Return the (x, y) coordinate for the center point of the cell that contains the specified text.  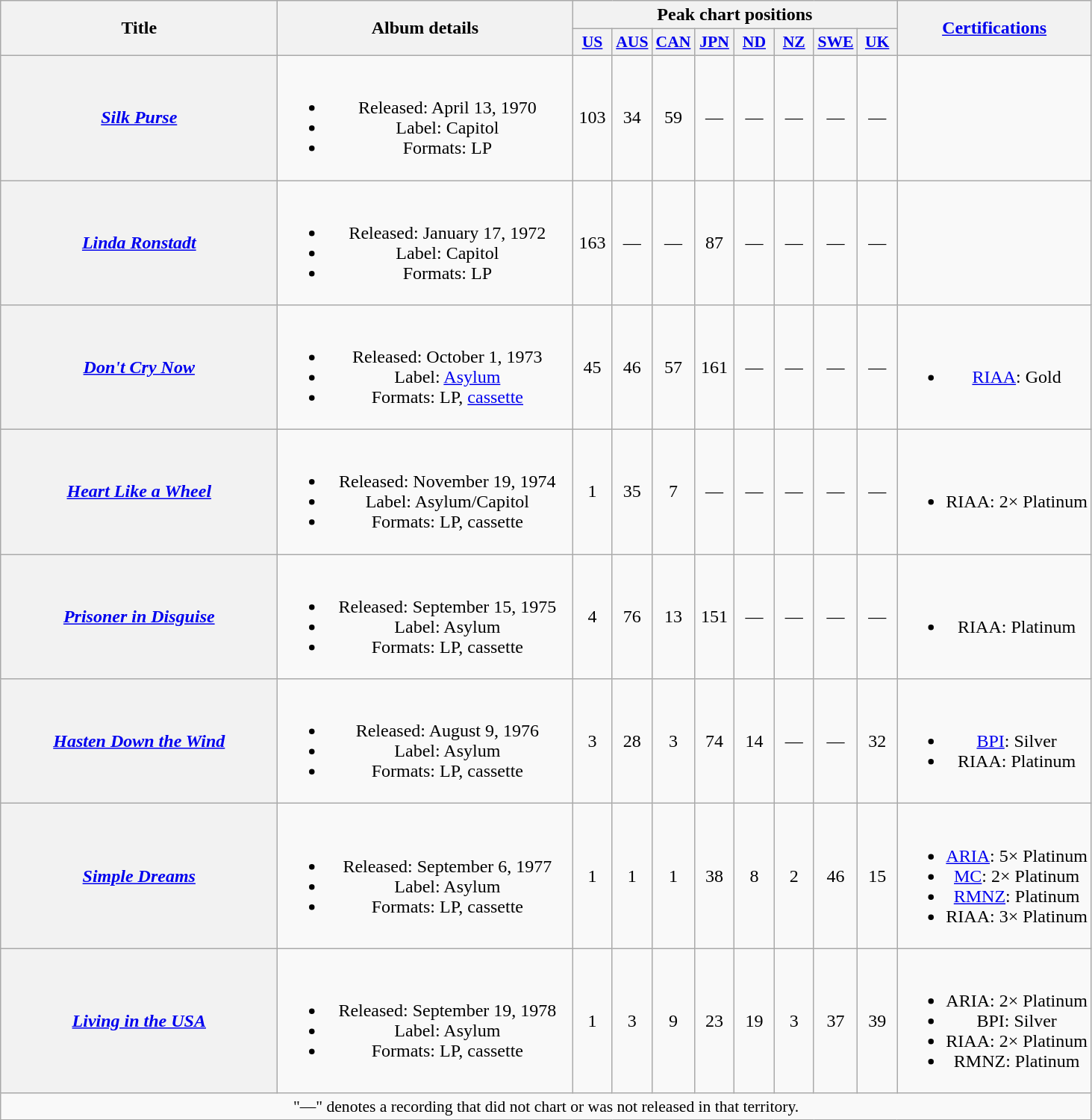
32 (878, 742)
ND (754, 43)
RIAA: 2× Platinum (994, 492)
BPI: SilverRIAA: Platinum (994, 742)
ARIA: 2× PlatinumBPI: SilverRIAA: 2× PlatinumRMNZ: Platinum (994, 1021)
8 (754, 876)
US (593, 43)
Released: August 9, 1976Label: AsylumFormats: LP, cassette (425, 742)
39 (878, 1021)
151 (714, 616)
Simple Dreams (139, 876)
Released: September 15, 1975Label: AsylumFormats: LP, cassette (425, 616)
87 (714, 243)
19 (754, 1021)
RIAA: Gold (994, 367)
28 (631, 742)
Title (139, 28)
Peak chart positions (734, 15)
4 (593, 616)
103 (593, 118)
37 (835, 1021)
Released: September 19, 1978Label: AsylumFormats: LP, cassette (425, 1021)
JPN (714, 43)
Released: September 6, 1977Label: AsylumFormats: LP, cassette (425, 876)
CAN (673, 43)
SWE (835, 43)
Living in the USA (139, 1021)
9 (673, 1021)
ARIA: 5× PlatinumMC: 2× PlatinumRMNZ: PlatinumRIAA: 3× Platinum (994, 876)
NZ (794, 43)
13 (673, 616)
Silk Purse (139, 118)
35 (631, 492)
Heart Like a Wheel (139, 492)
14 (754, 742)
Linda Ronstadt (139, 243)
Don't Cry Now (139, 367)
34 (631, 118)
161 (714, 367)
"—" denotes a recording that did not chart or was not released in that territory. (546, 1107)
76 (631, 616)
Certifications (994, 28)
38 (714, 876)
Album details (425, 28)
45 (593, 367)
Released: April 13, 1970Label: CapitolFormats: LP (425, 118)
7 (673, 492)
Prisoner in Disguise (139, 616)
59 (673, 118)
74 (714, 742)
2 (794, 876)
163 (593, 243)
RIAA: Platinum (994, 616)
Released: January 17, 1972Label: CapitolFormats: LP (425, 243)
UK (878, 43)
Hasten Down the Wind (139, 742)
AUS (631, 43)
15 (878, 876)
57 (673, 367)
23 (714, 1021)
Released: November 19, 1974Label: Asylum/CapitolFormats: LP, cassette (425, 492)
Released: October 1, 1973Label: AsylumFormats: LP, cassette (425, 367)
